Locate the cell with the specified text and output its [X, Y] center coordinate. 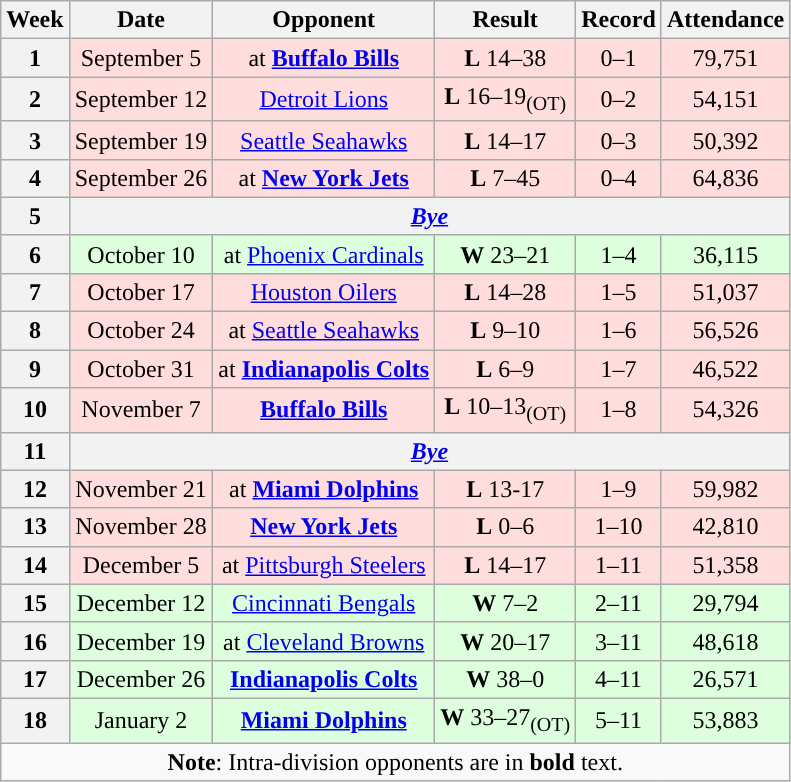
Date [141, 20]
2 [35, 99]
11 [35, 451]
56,526 [725, 331]
November 7 [141, 410]
10 [35, 410]
Seattle Seahawks [324, 140]
at New York Jets [324, 178]
0–3 [619, 140]
September 26 [141, 178]
1–7 [619, 369]
December 19 [141, 641]
13 [35, 527]
October 17 [141, 292]
September 12 [141, 99]
1–6 [619, 331]
October 10 [141, 254]
Detroit Lions [324, 99]
L 13-17 [506, 489]
4 [35, 178]
L 10–13(OT) [506, 410]
Houston Oilers [324, 292]
16 [35, 641]
54,151 [725, 99]
L 14–28 [506, 292]
17 [35, 679]
7 [35, 292]
0–2 [619, 99]
46,522 [725, 369]
42,810 [725, 527]
December 26 [141, 679]
3–11 [619, 641]
54,326 [725, 410]
November 28 [141, 527]
December 12 [141, 603]
48,618 [725, 641]
1–5 [619, 292]
51,358 [725, 565]
at Seattle Seahawks [324, 331]
October 31 [141, 369]
September 19 [141, 140]
Result [506, 20]
Cincinnati Bengals [324, 603]
W 7–2 [506, 603]
at Phoenix Cardinals [324, 254]
November 21 [141, 489]
December 5 [141, 565]
October 24 [141, 331]
1–11 [619, 565]
at Miami Dolphins [324, 489]
W 20–17 [506, 641]
12 [35, 489]
0–1 [619, 58]
14 [35, 565]
Buffalo Bills [324, 410]
L 9–10 [506, 331]
5–11 [619, 720]
36,115 [725, 254]
W 33–27(OT) [506, 720]
January 2 [141, 720]
5 [35, 216]
8 [35, 331]
at Buffalo Bills [324, 58]
L 7–45 [506, 178]
51,037 [725, 292]
Miami Dolphins [324, 720]
at Pittsburgh Steelers [324, 565]
1–9 [619, 489]
at Cleveland Browns [324, 641]
64,836 [725, 178]
50,392 [725, 140]
September 5 [141, 58]
L 0–6 [506, 527]
Opponent [324, 20]
L 16–19(OT) [506, 99]
Note: Intra-division opponents are in bold text. [396, 762]
26,571 [725, 679]
6 [35, 254]
18 [35, 720]
Indianapolis Colts [324, 679]
W 23–21 [506, 254]
New York Jets [324, 527]
15 [35, 603]
3 [35, 140]
1–4 [619, 254]
L 14–38 [506, 58]
Record [619, 20]
W 38–0 [506, 679]
4–11 [619, 679]
2–11 [619, 603]
L 6–9 [506, 369]
29,794 [725, 603]
53,883 [725, 720]
1 [35, 58]
59,982 [725, 489]
79,751 [725, 58]
0–4 [619, 178]
Attendance [725, 20]
1–8 [619, 410]
at Indianapolis Colts [324, 369]
Week [35, 20]
9 [35, 369]
1–10 [619, 527]
